Determine the [x, y] coordinate at the center of the cell enclosing the given text.  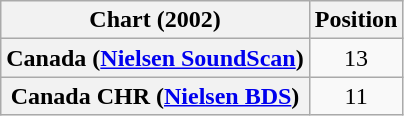
Canada (Nielsen SoundScan) [155, 58]
11 [356, 96]
Chart (2002) [155, 20]
Position [356, 20]
13 [356, 58]
Canada CHR (Nielsen BDS) [155, 96]
